Return (x, y) of the center of cell containing provided text 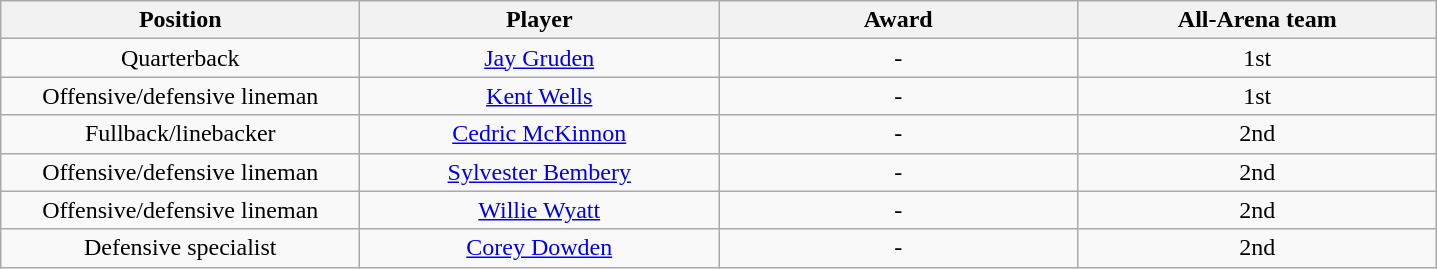
Cedric McKinnon (540, 134)
Player (540, 20)
Quarterback (180, 58)
Fullback/linebacker (180, 134)
Sylvester Bembery (540, 172)
Position (180, 20)
Willie Wyatt (540, 210)
Award (898, 20)
Kent Wells (540, 96)
Defensive specialist (180, 248)
Corey Dowden (540, 248)
Jay Gruden (540, 58)
All-Arena team (1258, 20)
